Output the (x, y) coordinate of the center of the cell containing the given text.  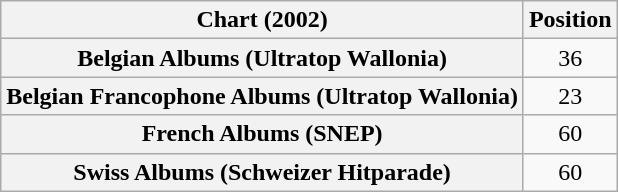
Swiss Albums (Schweizer Hitparade) (262, 172)
Belgian Francophone Albums (Ultratop Wallonia) (262, 96)
Chart (2002) (262, 20)
Position (570, 20)
36 (570, 58)
23 (570, 96)
French Albums (SNEP) (262, 134)
Belgian Albums (Ultratop Wallonia) (262, 58)
